Identify which cell holds the provided text, then report its [x, y] central coordinate. 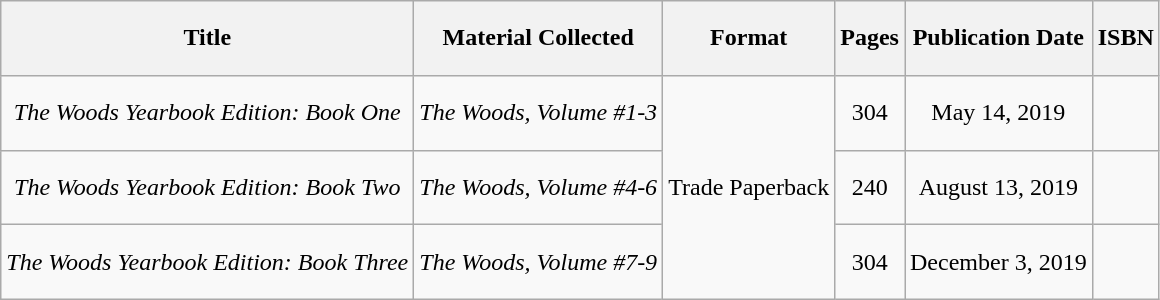
Material Collected [538, 38]
Pages [870, 38]
The Woods Yearbook Edition: Book One [208, 112]
ISBN [1126, 38]
The Woods, Volume #1-3 [538, 112]
Publication Date [998, 38]
Format [749, 38]
The Woods, Volume #7-9 [538, 262]
August 13, 2019 [998, 188]
Trade Paperback [749, 187]
Title [208, 38]
The Woods Yearbook Edition: Book Three [208, 262]
May 14, 2019 [998, 112]
The Woods Yearbook Edition: Book Two [208, 188]
240 [870, 188]
The Woods, Volume #4-6 [538, 188]
December 3, 2019 [998, 262]
